Return [X, Y] of the center of cell containing provided text 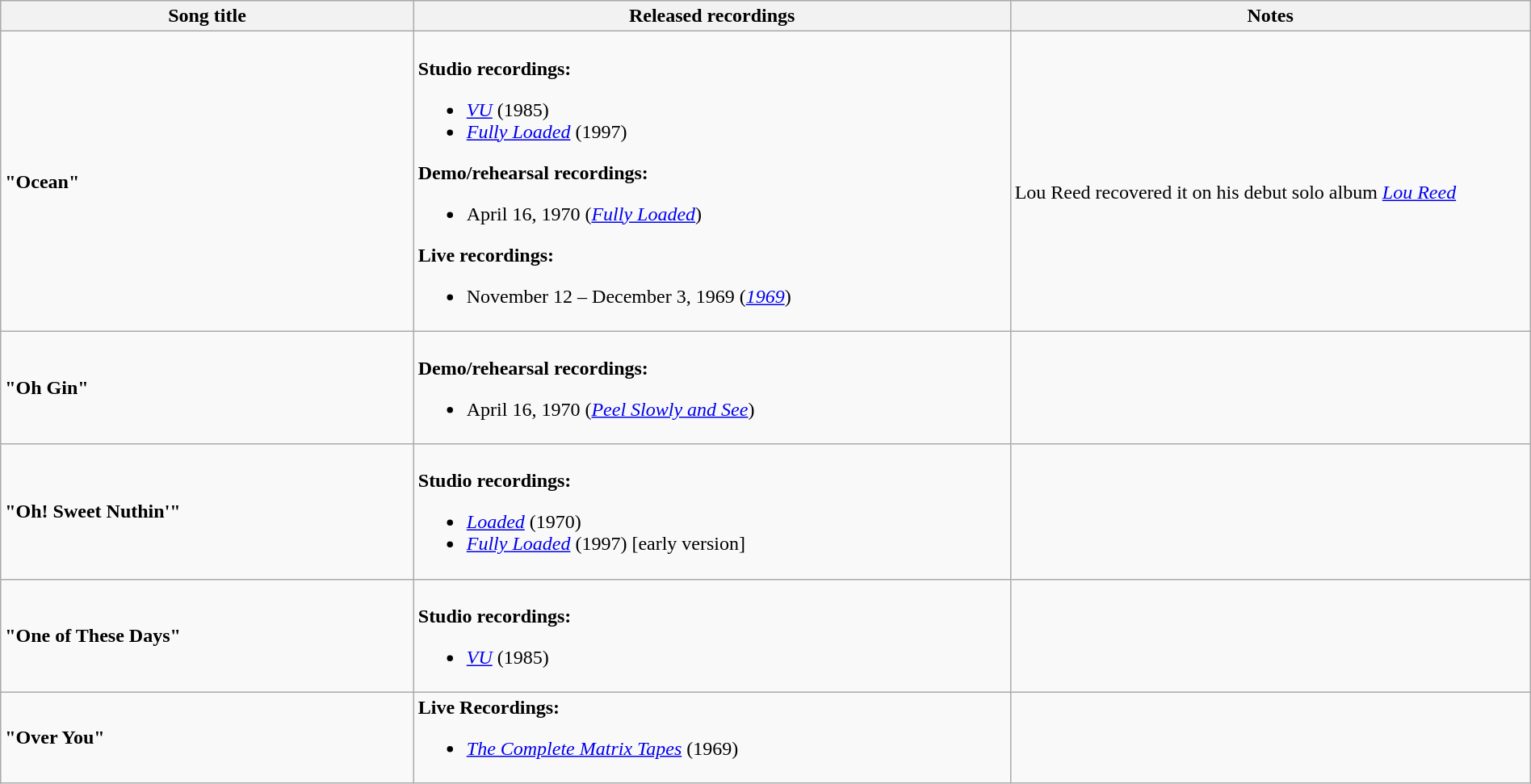
Notes [1270, 16]
Live Recordings:The Complete Matrix Tapes (1969) [712, 738]
"One of These Days" [208, 635]
Demo/rehearsal recordings:April 16, 1970 (Peel Slowly and See) [712, 388]
Released recordings [712, 16]
Lou Reed recovered it on his debut solo album Lou Reed [1270, 181]
"Ocean" [208, 181]
Song title [208, 16]
Studio recordings:VU (1985) [712, 635]
"Over You" [208, 738]
"Oh Gin" [208, 388]
Studio recordings:Loaded (1970)Fully Loaded (1997) [early version] [712, 512]
"Oh! Sweet Nuthin'" [208, 512]
